Locate the cell with the specified text and output its [x, y] center coordinate. 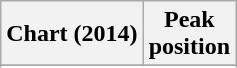
Peakposition [189, 34]
Chart (2014) [72, 34]
